Locate the cell with the specified text and output its [x, y] center coordinate. 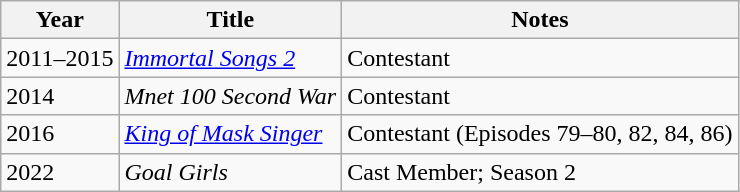
Goal Girls [230, 172]
Contestant (Episodes 79–80, 82, 84, 86) [540, 134]
2022 [60, 172]
2014 [60, 96]
Immortal Songs 2 [230, 58]
Notes [540, 20]
2016 [60, 134]
Mnet 100 Second War [230, 96]
Cast Member; Season 2 [540, 172]
King of Mask Singer [230, 134]
Title [230, 20]
2011–2015 [60, 58]
Year [60, 20]
